Return the (X, Y) coordinate for the center point of the cell that contains the specified text.  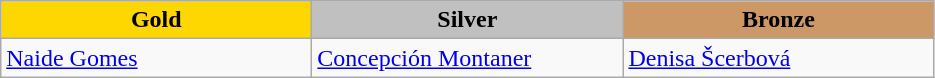
Naide Gomes (156, 58)
Denisa Šcerbová (778, 58)
Silver (468, 20)
Bronze (778, 20)
Gold (156, 20)
Concepción Montaner (468, 58)
